Find where the given text appears and provide that cell's center as [X, Y] coordinate. 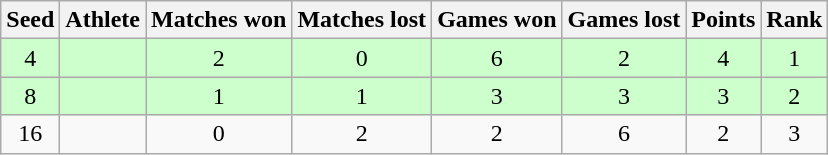
Matches won [219, 20]
Points [724, 20]
Games lost [624, 20]
Matches lost [362, 20]
Seed [30, 20]
Games won [497, 20]
8 [30, 96]
Athlete [103, 20]
Rank [794, 20]
16 [30, 134]
